From the cell containing the given text, extract its center point as (x, y) coordinate. 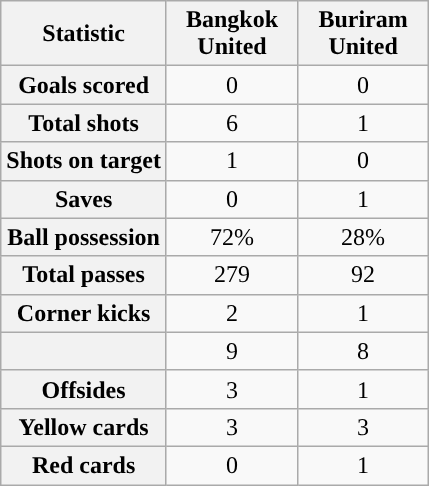
2 (232, 313)
92 (364, 275)
6 (232, 123)
Goals scored (84, 85)
28% (364, 237)
8 (364, 351)
Shots on target (84, 161)
Total shots (84, 123)
Statistic (84, 34)
Yellow cards (84, 427)
Ball possession (84, 237)
Buriram United (364, 34)
Total passes (84, 275)
Bangkok United (232, 34)
Red cards (84, 465)
Saves (84, 199)
279 (232, 275)
72% (232, 237)
9 (232, 351)
Offsides (84, 389)
Corner kicks (84, 313)
